Locate the cell with the specified text and output its [x, y] center coordinate. 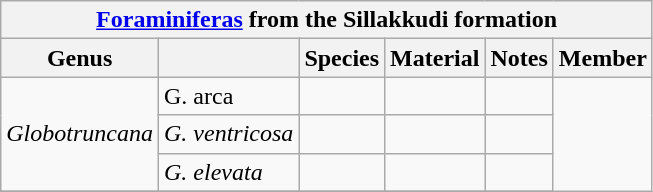
G. elevata [228, 172]
G. ventricosa [228, 134]
Foraminiferas from the Sillakkudi formation [327, 20]
Notes [519, 58]
Species [342, 58]
Member [602, 58]
G. arca [228, 96]
Material [435, 58]
Genus [80, 58]
Globotruncana [80, 134]
